Detect which cell encompasses the target text, then output its (x, y) center coordinate. 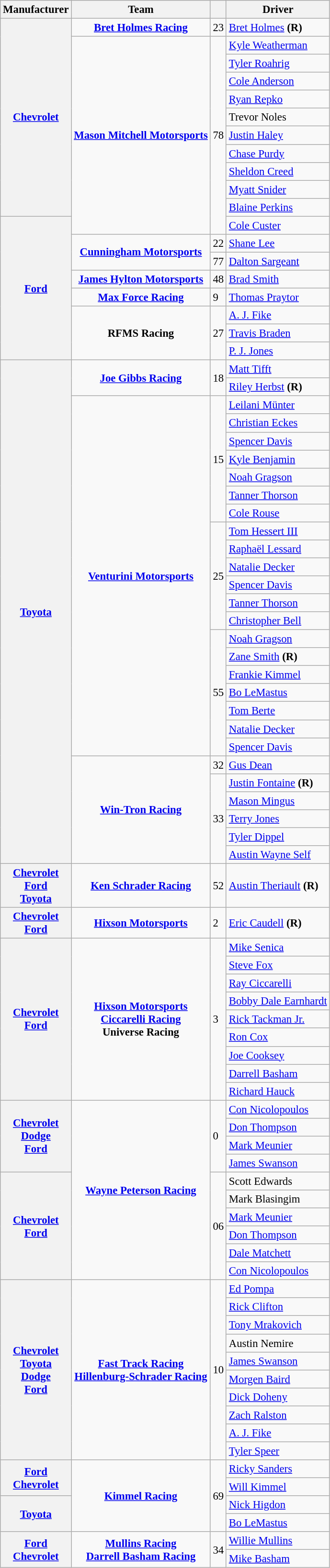
Dalton Sargeant (278, 261)
Mason Mingus (278, 801)
22 (218, 243)
Austin Nemire (278, 1343)
Tyler Dippel (278, 837)
Darrell Basham (278, 1073)
Leilani Münter (278, 405)
Kyle Weatherman (278, 45)
Mike Senica (278, 948)
Tom Berte (278, 711)
Riley Herbst (R) (278, 387)
Blaine Perkins (278, 207)
Ryan Repko (278, 99)
Cole Anderson (278, 81)
Shane Lee (278, 243)
Morgen Baird (278, 1379)
Sheldon Creed (278, 171)
Ed Pompa (278, 1289)
Ford (36, 288)
Win-Tron Racing (141, 810)
15 (218, 459)
69 (218, 1496)
Hixson Motorsports Ciccarelli Racing Universe Racing (141, 1019)
Gus Dean (278, 765)
Joe Gibbs Racing (141, 378)
Cole Rouse (278, 513)
25 (218, 576)
52 (218, 885)
Tyler Roahrig (278, 64)
Steve Fox (278, 965)
Chevrolet Toyota Dodge Ford (36, 1370)
48 (218, 279)
Dick Doheny (278, 1397)
9 (218, 297)
78 (218, 135)
Mullins Racing Darrell Basham Racing (141, 1550)
RFMS Racing (141, 333)
Hixson Motorsports (141, 923)
Raphaël Lessard (278, 549)
Thomas Praytor (278, 297)
3 (218, 1019)
Ricky Sanders (278, 1469)
10 (218, 1370)
Zach Ralston (278, 1415)
Mike Basham (278, 1559)
Kyle Benjamin (278, 459)
Joe Cooksey (278, 1055)
Christopher Bell (278, 621)
Rick Clifton (278, 1307)
Tyler Speer (278, 1451)
Matt Tifft (278, 369)
Frankie Kimmel (278, 675)
Ken Schrader Racing (141, 885)
34 (218, 1550)
P. J. Jones (278, 351)
Team (141, 10)
Kimmel Racing (141, 1496)
18 (218, 378)
32 (218, 765)
Justin Fontaine (R) (278, 783)
Nick Higdon (278, 1505)
Scott Edwards (278, 1181)
Bobby Dale Earnhardt (278, 1001)
Venturini Motorsports (141, 576)
Eric Caudell (R) (278, 923)
Justin Haley (278, 135)
Chevrolet (36, 118)
55 (218, 693)
Richard Hauck (278, 1091)
Trevor Noles (278, 117)
Chase Purdy (278, 154)
Travis Braden (278, 333)
Terry Jones (278, 819)
Dale Matchett (278, 1253)
Myatt Snider (278, 189)
Christian Eckes (278, 423)
Cole Custer (278, 225)
Bret Holmes Racing (141, 28)
Willie Mullins (278, 1541)
Tony Mrakovich (278, 1325)
Chevrolet Dodge Ford (36, 1136)
0 (218, 1136)
Mason Mitchell Motorsports (141, 135)
Manufacturer (36, 10)
Brad Smith (278, 279)
Tom Hessert III (278, 531)
Austin Wayne Self (278, 855)
23 (218, 28)
Bret Holmes (R) (278, 28)
Fast Track Racing Hillenburg-Schrader Racing (141, 1370)
Chevrolet Ford Toyota (36, 885)
Max Force Racing (141, 297)
2 (218, 923)
Cunningham Motorsports (141, 253)
Rick Tackman Jr. (278, 1019)
06 (218, 1226)
Ron Cox (278, 1038)
Zane Smith (R) (278, 657)
Wayne Peterson Racing (141, 1190)
Will Kimmel (278, 1487)
77 (218, 261)
Mark Blasingim (278, 1199)
33 (218, 818)
James Hylton Motorsports (141, 279)
Austin Theriault (R) (278, 885)
Ray Ciccarelli (278, 983)
Driver (278, 10)
27 (218, 333)
